Pinpoint the cell where the given text exists, returning its (x, y) midpoint coordinate. 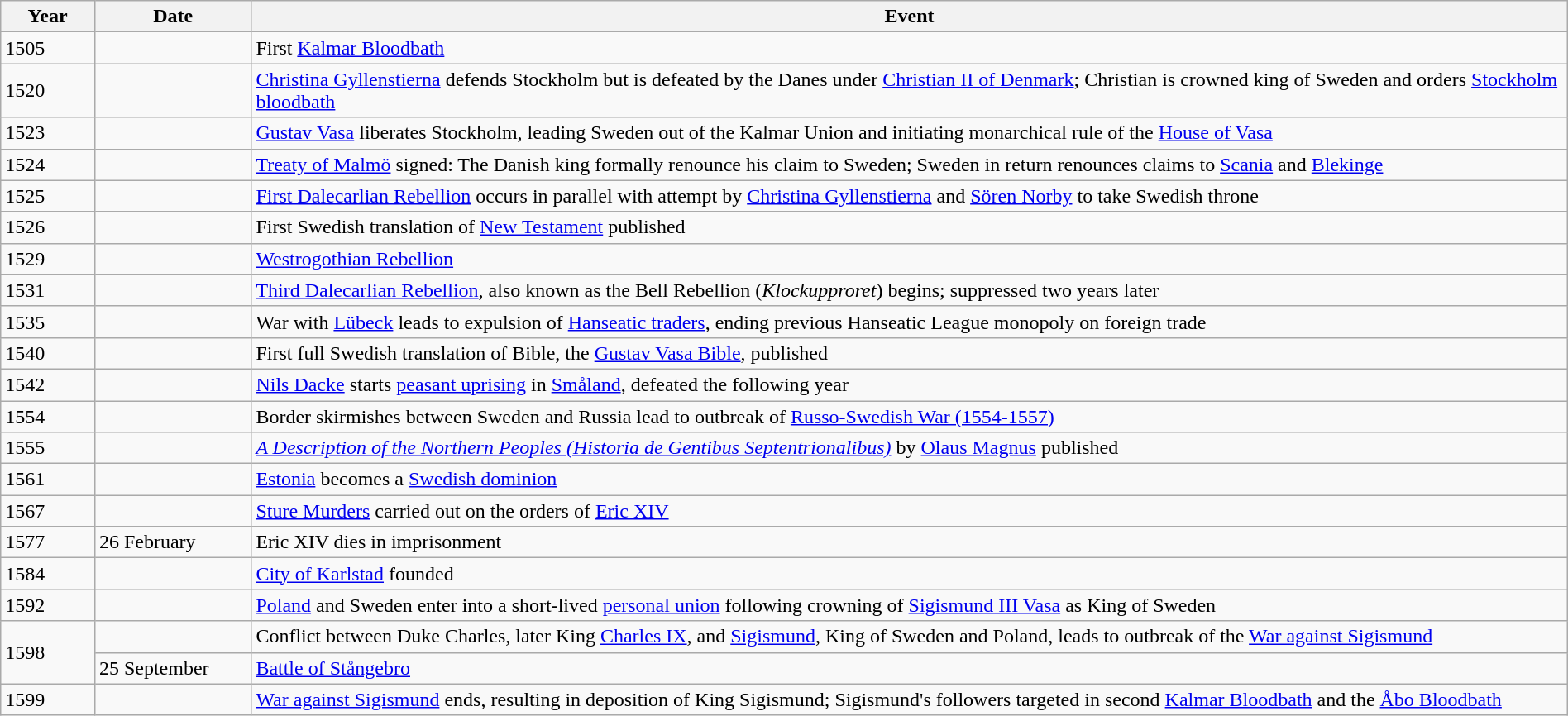
1524 (48, 165)
1577 (48, 542)
War with Lübeck leads to expulsion of Hanseatic traders, ending previous Hanseatic League monopoly on foreign trade (910, 322)
First Kalmar Bloodbath (910, 48)
1540 (48, 353)
1598 (48, 652)
Nils Dacke starts peasant uprising in Småland, defeated the following year (910, 384)
1526 (48, 227)
First Swedish translation of New Testament published (910, 227)
Westrogothian Rebellion (910, 259)
First Dalecarlian Rebellion occurs in parallel with attempt by Christina Gyllenstierna and Sören Norby to take Swedish throne (910, 196)
Poland and Sweden enter into a short-lived personal union following crowning of Sigismund III Vasa as King of Sweden (910, 605)
1523 (48, 133)
Date (172, 17)
1584 (48, 574)
1554 (48, 416)
1505 (48, 48)
Year (48, 17)
1535 (48, 322)
25 September (172, 668)
1520 (48, 91)
1529 (48, 259)
City of Karlstad founded (910, 574)
1525 (48, 196)
First full Swedish translation of Bible, the Gustav Vasa Bible, published (910, 353)
Estonia becomes a Swedish dominion (910, 480)
Event (910, 17)
1555 (48, 448)
1561 (48, 480)
Battle of Stångebro (910, 668)
1531 (48, 290)
Gustav Vasa liberates Stockholm, leading Sweden out of the Kalmar Union and initiating monarchical rule of the House of Vasa (910, 133)
Sture Murders carried out on the orders of Eric XIV (910, 511)
1599 (48, 699)
26 February (172, 542)
Treaty of Malmö signed: The Danish king formally renounce his claim to Sweden; Sweden in return renounces claims to Scania and Blekinge (910, 165)
1592 (48, 605)
1542 (48, 384)
Border skirmishes between Sweden and Russia lead to outbreak of Russo-Swedish War (1554-1557) (910, 416)
Conflict between Duke Charles, later King Charles IX, and Sigismund, King of Sweden and Poland, leads to outbreak of the War against Sigismund (910, 637)
A Description of the Northern Peoples (Historia de Gentibus Septentrionalibus) by Olaus Magnus published (910, 448)
Third Dalecarlian Rebellion, also known as the Bell Rebellion (Klockupproret) begins; suppressed two years later (910, 290)
Eric XIV dies in imprisonment (910, 542)
1567 (48, 511)
